Output the (X, Y) coordinate of the center of the cell containing the given text.  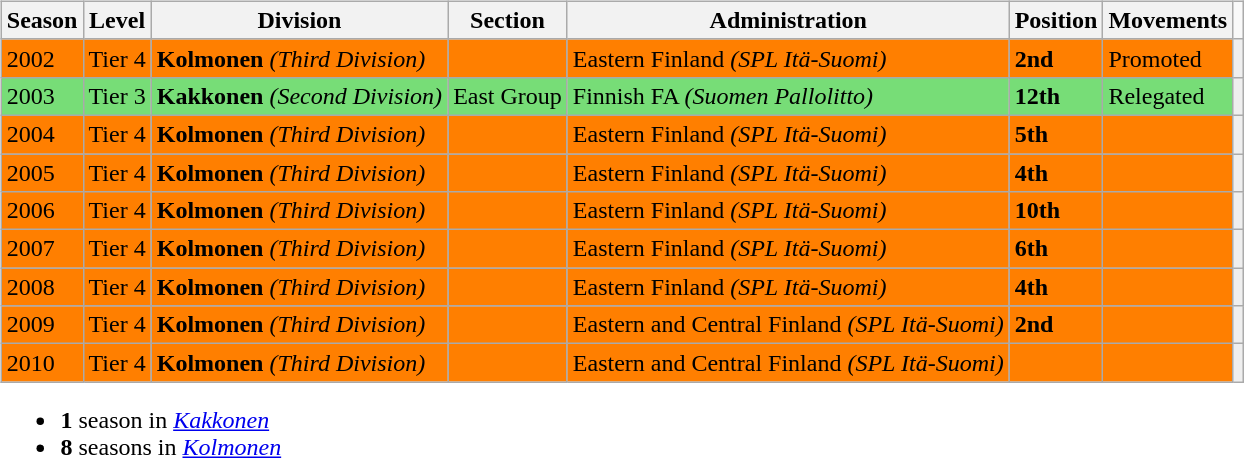
2010 (42, 363)
2002 (42, 58)
2009 (42, 325)
Relegated (1168, 96)
10th (1056, 211)
Season (42, 20)
Level (117, 20)
Promoted (1168, 58)
Tier 3 (117, 96)
12th (1056, 96)
Administration (788, 20)
Movements (1168, 20)
Kakkonen (Second Division) (299, 96)
2007 (42, 249)
East Group (508, 96)
2008 (42, 287)
Section (508, 20)
6th (1056, 249)
Division (299, 20)
2003 (42, 96)
2005 (42, 173)
5th (1056, 134)
Finnish FA (Suomen Pallolitto) (788, 96)
2004 (42, 134)
2006 (42, 211)
Position (1056, 20)
